Search for the cell housing the specified text and yield its [X, Y] center coordinate. 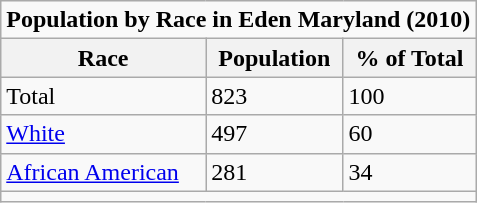
100 [410, 96]
African American [104, 172]
Race [104, 58]
Population by Race in Eden Maryland (2010) [238, 20]
White [104, 134]
Total [104, 96]
497 [274, 134]
34 [410, 172]
281 [274, 172]
823 [274, 96]
60 [410, 134]
Population [274, 58]
% of Total [410, 58]
